Provide the (X, Y) coordinate of the cell's center where the given text is located.  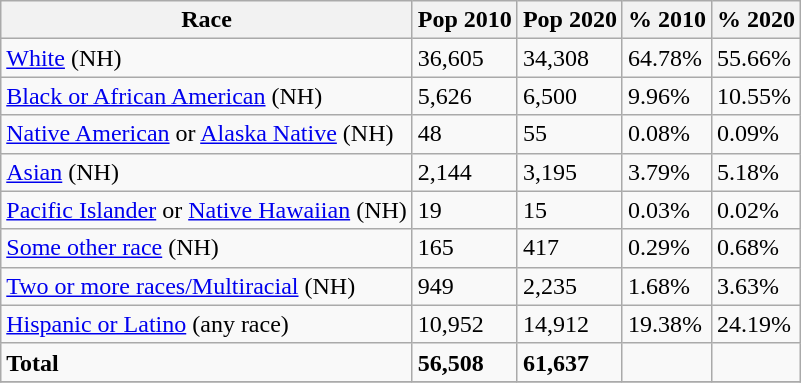
2,144 (464, 172)
6,500 (570, 96)
2,235 (570, 286)
0.68% (756, 248)
24.19% (756, 324)
Two or more races/Multiracial (NH) (207, 286)
10.55% (756, 96)
Total (207, 362)
Pop 2010 (464, 20)
34,308 (570, 58)
Some other race (NH) (207, 248)
% 2020 (756, 20)
14,912 (570, 324)
417 (570, 248)
64.78% (666, 58)
36,605 (464, 58)
Native American or Alaska Native (NH) (207, 134)
0.08% (666, 134)
3,195 (570, 172)
55 (570, 134)
19.38% (666, 324)
Black or African American (NH) (207, 96)
15 (570, 210)
0.29% (666, 248)
56,508 (464, 362)
5,626 (464, 96)
White (NH) (207, 58)
Race (207, 20)
Pacific Islander or Native Hawaiian (NH) (207, 210)
55.66% (756, 58)
10,952 (464, 324)
9.96% (666, 96)
0.02% (756, 210)
Asian (NH) (207, 172)
48 (464, 134)
5.18% (756, 172)
0.09% (756, 134)
% 2010 (666, 20)
Hispanic or Latino (any race) (207, 324)
165 (464, 248)
0.03% (666, 210)
3.79% (666, 172)
61,637 (570, 362)
Pop 2020 (570, 20)
949 (464, 286)
1.68% (666, 286)
19 (464, 210)
3.63% (756, 286)
